Return [x, y] of the center of cell containing provided text 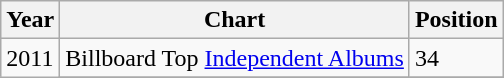
2011 [30, 58]
Year [30, 20]
Chart [235, 20]
Billboard Top Independent Albums [235, 58]
34 [456, 58]
Position [456, 20]
